Search for the cell housing the specified text and yield its [X, Y] center coordinate. 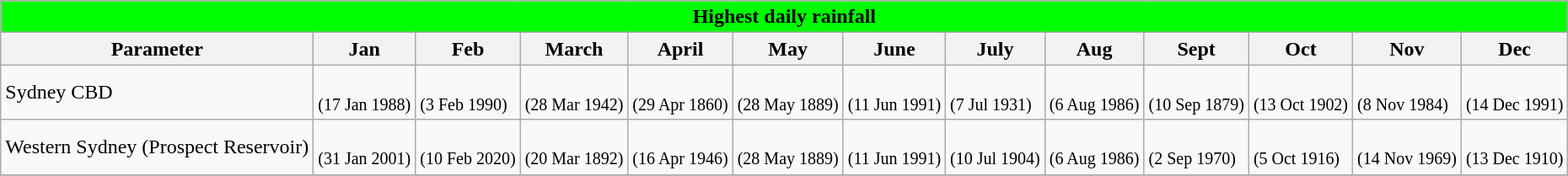
Oct [1300, 49]
Aug [1094, 49]
(10 Sep 1879) [1196, 93]
Highest daily rainfall [784, 17]
July [996, 49]
June [894, 49]
April [680, 49]
(14 Nov 1969) [1408, 147]
(13 Dec 1910) [1514, 147]
(8 Nov 1984) [1408, 93]
(29 Apr 1860) [680, 93]
(13 Oct 1902) [1300, 93]
Western Sydney (Prospect Reservoir) [157, 147]
Sydney CBD [157, 93]
Jan [364, 49]
Sept [1196, 49]
(5 Oct 1916) [1300, 147]
(10 Jul 1904) [996, 147]
Dec [1514, 49]
Parameter [157, 49]
(16 Apr 1946) [680, 147]
March [574, 49]
(10 Feb 2020) [468, 147]
Nov [1408, 49]
(7 Jul 1931) [996, 93]
Feb [468, 49]
(20 Mar 1892) [574, 147]
May [787, 49]
(28 Mar 1942) [574, 93]
(3 Feb 1990) [468, 93]
(14 Dec 1991) [1514, 93]
(31 Jan 2001) [364, 147]
(17 Jan 1988) [364, 93]
(2 Sep 1970) [1196, 147]
